Output the (x, y) coordinate of the center of the cell containing the given text.  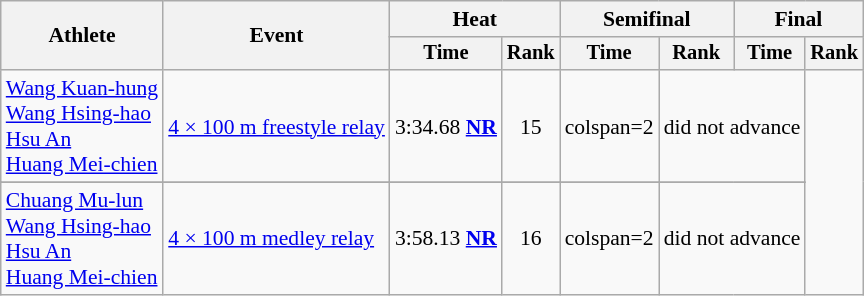
15 (531, 126)
3:34.68 NR (446, 126)
4 × 100 m medley relay (276, 239)
3:58.13 NR (446, 239)
Wang Kuan-hungWang Hsing-haoHsu AnHuang Mei-chien (82, 126)
Chuang Mu-lunWang Hsing-haoHsu AnHuang Mei-chien (82, 239)
Athlete (82, 36)
16 (531, 239)
Semifinal (647, 19)
Event (276, 36)
Heat (475, 19)
4 × 100 m freestyle relay (276, 126)
Final (798, 19)
